Extract the (x, y) coordinate from the center of the cell holding the provided text.  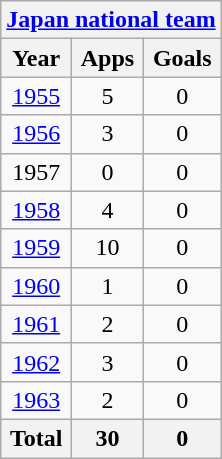
1958 (36, 210)
30 (108, 438)
1961 (36, 324)
1955 (36, 96)
Apps (108, 58)
Year (36, 58)
Japan national team (111, 20)
1960 (36, 286)
5 (108, 96)
1959 (36, 248)
1963 (36, 400)
1 (108, 286)
1962 (36, 362)
10 (108, 248)
4 (108, 210)
1956 (36, 134)
Total (36, 438)
Goals (182, 58)
1957 (36, 172)
